Locate the cell with the specified text and output its [X, Y] center coordinate. 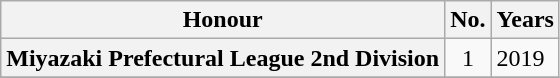
1 [468, 58]
Years [525, 20]
Miyazaki Prefectural League 2nd Division [223, 58]
No. [468, 20]
Honour [223, 20]
2019 [525, 58]
